For the text-containing cell, return its midpoint in [x, y] coordinate format. 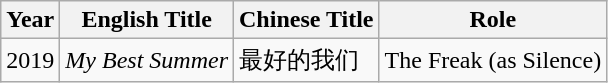
My Best Summer [147, 60]
The Freak (as Silence) [493, 60]
2019 [30, 60]
Year [30, 20]
最好的我们 [307, 60]
Role [493, 20]
English Title [147, 20]
Chinese Title [307, 20]
